Find where the given text appears and provide that cell's center as [x, y] coordinate. 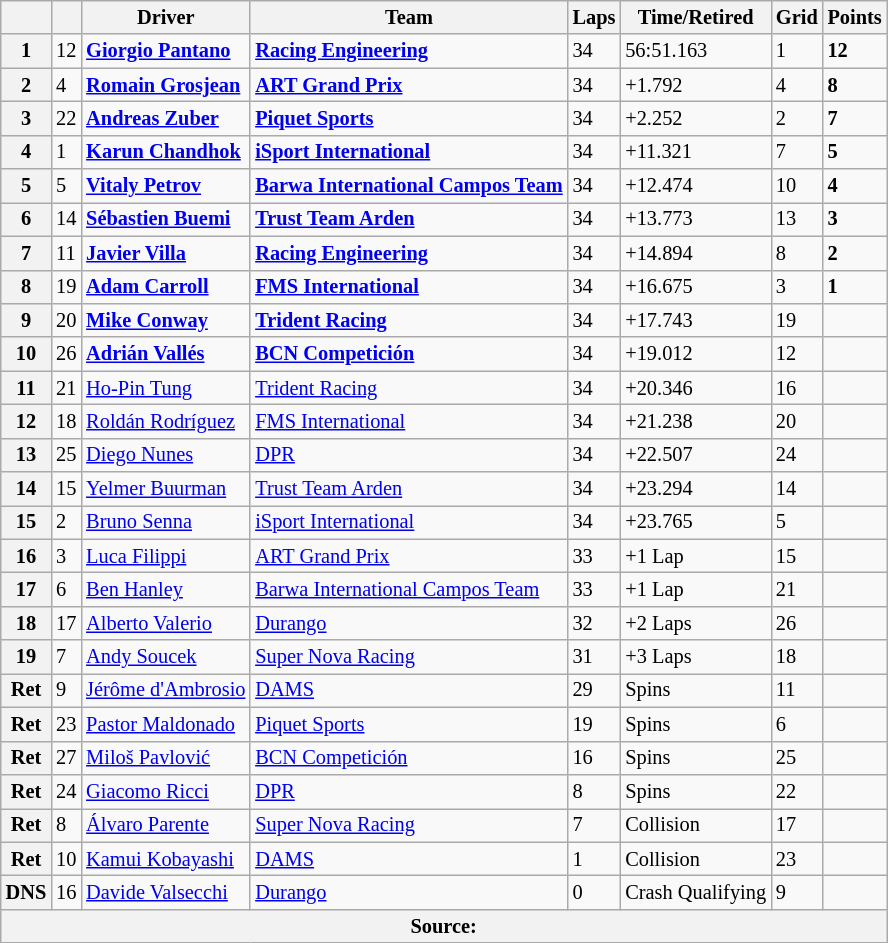
Adam Carroll [166, 287]
Mike Conway [166, 320]
Points [855, 17]
Javier Villa [166, 253]
Diego Nunes [166, 455]
Romain Grosjean [166, 85]
+2.252 [696, 118]
Ben Hanley [166, 589]
Sébastien Buemi [166, 219]
+12.474 [696, 186]
Yelmer Buurman [166, 489]
+22.507 [696, 455]
Crash Qualifying [696, 892]
+23.765 [696, 522]
Time/Retired [696, 17]
+2 Laps [696, 623]
Team [408, 17]
Adrián Vallés [166, 354]
32 [594, 623]
Kamui Kobayashi [166, 859]
Laps [594, 17]
Roldán Rodríguez [166, 421]
+20.346 [696, 388]
Andy Soucek [166, 657]
+17.743 [696, 320]
DNS [26, 892]
Driver [166, 17]
Pastor Maldonado [166, 724]
Miloš Pavlović [166, 758]
0 [594, 892]
Davide Valsecchi [166, 892]
Source: [444, 926]
Karun Chandhok [166, 152]
Bruno Senna [166, 522]
+13.773 [696, 219]
Ho-Pin Tung [166, 388]
Alberto Valerio [166, 623]
Grid [797, 17]
Vitaly Petrov [166, 186]
56:51.163 [696, 51]
+16.675 [696, 287]
Luca Filippi [166, 556]
+11.321 [696, 152]
31 [594, 657]
Andreas Zuber [166, 118]
29 [594, 690]
+23.294 [696, 489]
27 [66, 758]
Álvaro Parente [166, 825]
+1.792 [696, 85]
+14.894 [696, 253]
Giacomo Ricci [166, 791]
+21.238 [696, 421]
Giorgio Pantano [166, 51]
+3 Laps [696, 657]
Jérôme d'Ambrosio [166, 690]
+19.012 [696, 354]
